For the text-containing cell, return its midpoint in (x, y) coordinate format. 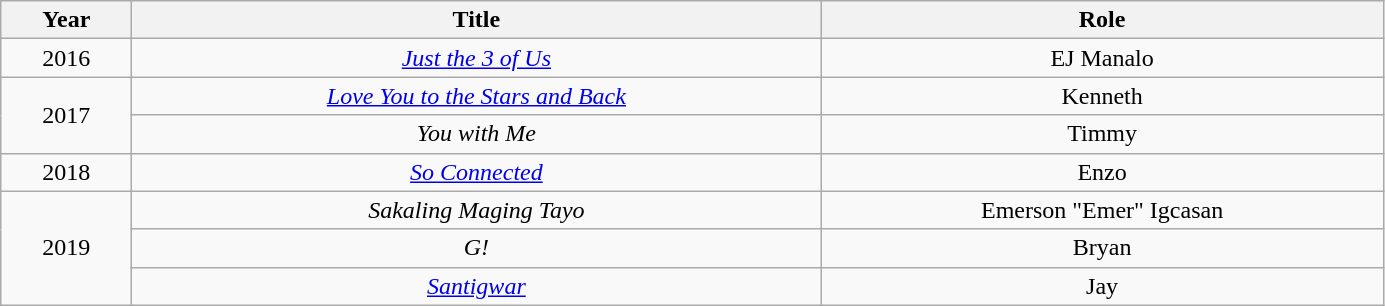
Kenneth (1102, 96)
So Connected (476, 172)
Just the 3 of Us (476, 58)
Timmy (1102, 134)
Emerson "Emer" Igcasan (1102, 210)
Year (66, 20)
2016 (66, 58)
Bryan (1102, 248)
2018 (66, 172)
Enzo (1102, 172)
Title (476, 20)
Role (1102, 20)
2017 (66, 115)
Love You to the Stars and Back (476, 96)
Jay (1102, 286)
EJ Manalo (1102, 58)
2019 (66, 248)
You with Me (476, 134)
G! (476, 248)
Sakaling Maging Tayo (476, 210)
Santigwar (476, 286)
